Return (x, y) of the center of cell containing provided text 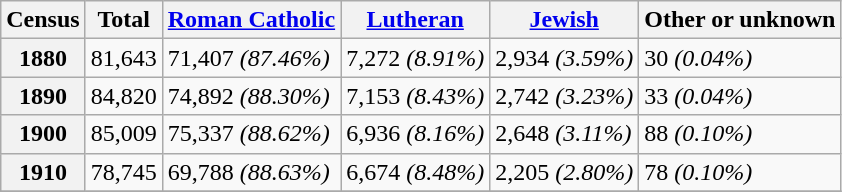
74,892 (88.30%) (251, 96)
84,820 (124, 96)
Lutheran (416, 20)
Other or unknown (740, 20)
1890 (43, 96)
85,009 (124, 134)
75,337 (88.62%) (251, 134)
6,674 (8.48%) (416, 172)
81,643 (124, 58)
Roman Catholic (251, 20)
Jewish (564, 20)
1900 (43, 134)
2,648 (3.11%) (564, 134)
2,205 (2.80%) (564, 172)
78,745 (124, 172)
30 (0.04%) (740, 58)
33 (0.04%) (740, 96)
7,272 (8.91%) (416, 58)
69,788 (88.63%) (251, 172)
88 (0.10%) (740, 134)
7,153 (8.43%) (416, 96)
2,934 (3.59%) (564, 58)
Total (124, 20)
1880 (43, 58)
6,936 (8.16%) (416, 134)
71,407 (87.46%) (251, 58)
78 (0.10%) (740, 172)
2,742 (3.23%) (564, 96)
1910 (43, 172)
Census (43, 20)
